Extract the (x, y) coordinate from the center of the cell holding the provided text.  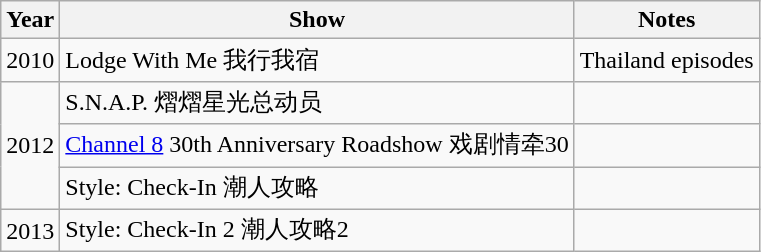
Lodge With Me 我行我宿 (317, 60)
Year (30, 20)
2010 (30, 60)
2012 (30, 145)
Style: Check-In 2 潮人攻略2 (317, 230)
2013 (30, 230)
S.N.A.P. 熠熠星光总动员 (317, 102)
Show (317, 20)
Style: Check-In 潮人攻略 (317, 188)
Notes (666, 20)
Thailand episodes (666, 60)
Channel 8 30th Anniversary Roadshow 戏剧情牵30 (317, 146)
